Capture the cell that displays the provided text and extract its (x, y) central coordinate. 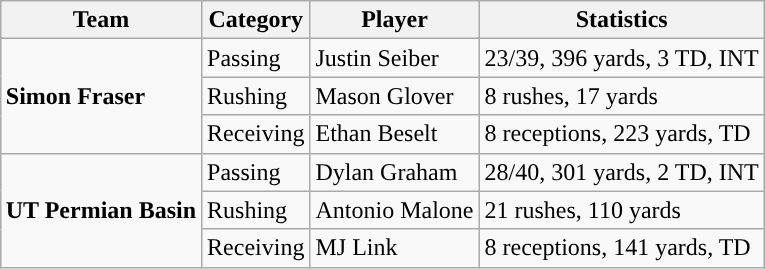
8 rushes, 17 yards (622, 96)
Simon Fraser (100, 96)
MJ Link (394, 248)
Player (394, 20)
Antonio Malone (394, 210)
23/39, 396 yards, 3 TD, INT (622, 58)
Justin Seiber (394, 58)
Dylan Graham (394, 172)
Mason Glover (394, 96)
Category (256, 20)
8 receptions, 141 yards, TD (622, 248)
28/40, 301 yards, 2 TD, INT (622, 172)
Statistics (622, 20)
8 receptions, 223 yards, TD (622, 134)
Team (100, 20)
UT Permian Basin (100, 210)
Ethan Beselt (394, 134)
21 rushes, 110 yards (622, 210)
